Pinpoint the cell where the given text exists, returning its [x, y] midpoint coordinate. 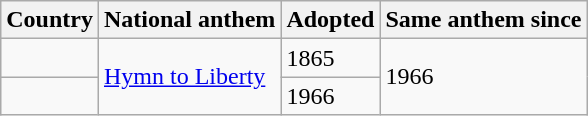
Same anthem since [484, 20]
1865 [330, 58]
National anthem [189, 20]
Hymn to Liberty [189, 77]
Country [50, 20]
Adopted [330, 20]
